Find where the given text appears and provide that cell's center as (x, y) coordinate. 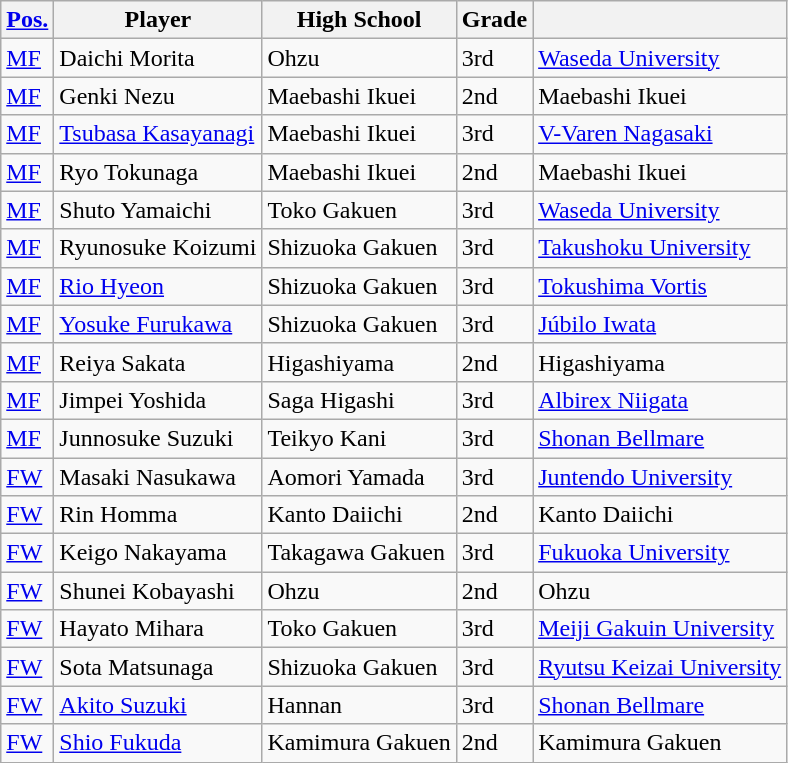
Júbilo Iwata (660, 324)
Tokushima Vortis (660, 286)
Keigo Nakayama (158, 553)
Juntendo University (660, 477)
V-Varen Nagasaki (660, 134)
Genki Nezu (158, 96)
Aomori Yamada (359, 477)
Yosuke Furukawa (158, 324)
Hayato Mihara (158, 629)
Junnosuke Suzuki (158, 438)
Takagawa Gakuen (359, 553)
Shuto Yamaichi (158, 210)
Masaki Nasukawa (158, 477)
Ryunosuke Koizumi (158, 248)
Pos. (28, 20)
Saga Higashi (359, 400)
Ryo Tokunaga (158, 172)
Rin Homma (158, 515)
Shunei Kobayashi (158, 591)
Rio Hyeon (158, 286)
Daichi Morita (158, 58)
Player (158, 20)
Meiji Gakuin University (660, 629)
High School (359, 20)
Sota Matsunaga (158, 667)
Tsubasa Kasayanagi (158, 134)
Shio Fukuda (158, 743)
Albirex Niigata (660, 400)
Hannan (359, 705)
Fukuoka University (660, 553)
Takushoku University (660, 248)
Teikyo Kani (359, 438)
Ryutsu Keizai University (660, 667)
Akito Suzuki (158, 705)
Reiya Sakata (158, 362)
Grade (494, 20)
Jimpei Yoshida (158, 400)
